Provide the [x, y] coordinate of the cell's center where the given text is located.  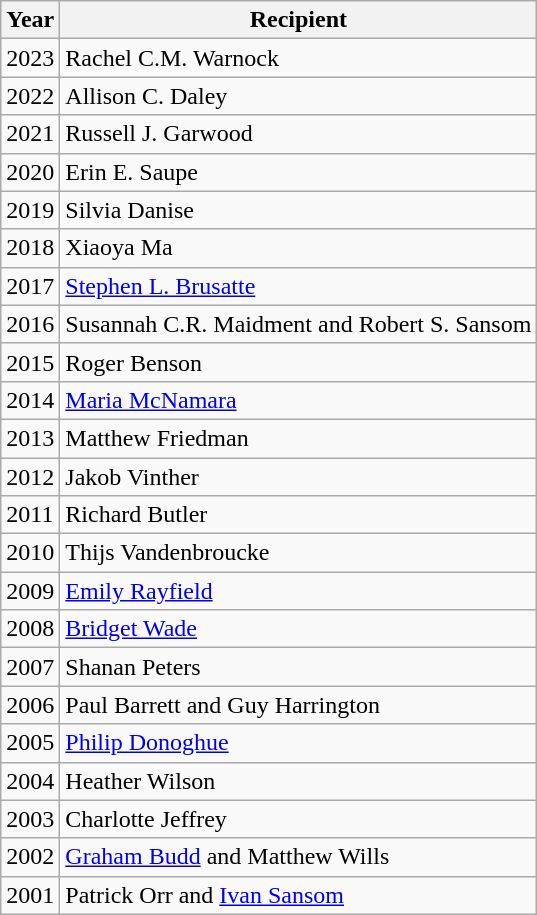
Matthew Friedman [298, 438]
2017 [30, 286]
2020 [30, 172]
Maria McNamara [298, 400]
2018 [30, 248]
2004 [30, 781]
2006 [30, 705]
2003 [30, 819]
2013 [30, 438]
Paul Barrett and Guy Harrington [298, 705]
2015 [30, 362]
2021 [30, 134]
Russell J. Garwood [298, 134]
Jakob Vinther [298, 477]
2005 [30, 743]
Rachel C.M. Warnock [298, 58]
2019 [30, 210]
2008 [30, 629]
2009 [30, 591]
2016 [30, 324]
Erin E. Saupe [298, 172]
2022 [30, 96]
Roger Benson [298, 362]
2001 [30, 895]
2007 [30, 667]
Thijs Vandenbroucke [298, 553]
Recipient [298, 20]
2014 [30, 400]
2002 [30, 857]
Emily Rayfield [298, 591]
Graham Budd and Matthew Wills [298, 857]
2011 [30, 515]
Charlotte Jeffrey [298, 819]
2023 [30, 58]
Xiaoya Ma [298, 248]
Patrick Orr and Ivan Sansom [298, 895]
Allison C. Daley [298, 96]
Susannah C.R. Maidment and Robert S. Sansom [298, 324]
Bridget Wade [298, 629]
Stephen L. Brusatte [298, 286]
2012 [30, 477]
Philip Donoghue [298, 743]
Year [30, 20]
Heather Wilson [298, 781]
2010 [30, 553]
Shanan Peters [298, 667]
Richard Butler [298, 515]
Silvia Danise [298, 210]
